From the cell containing the given text, extract its center point as [x, y] coordinate. 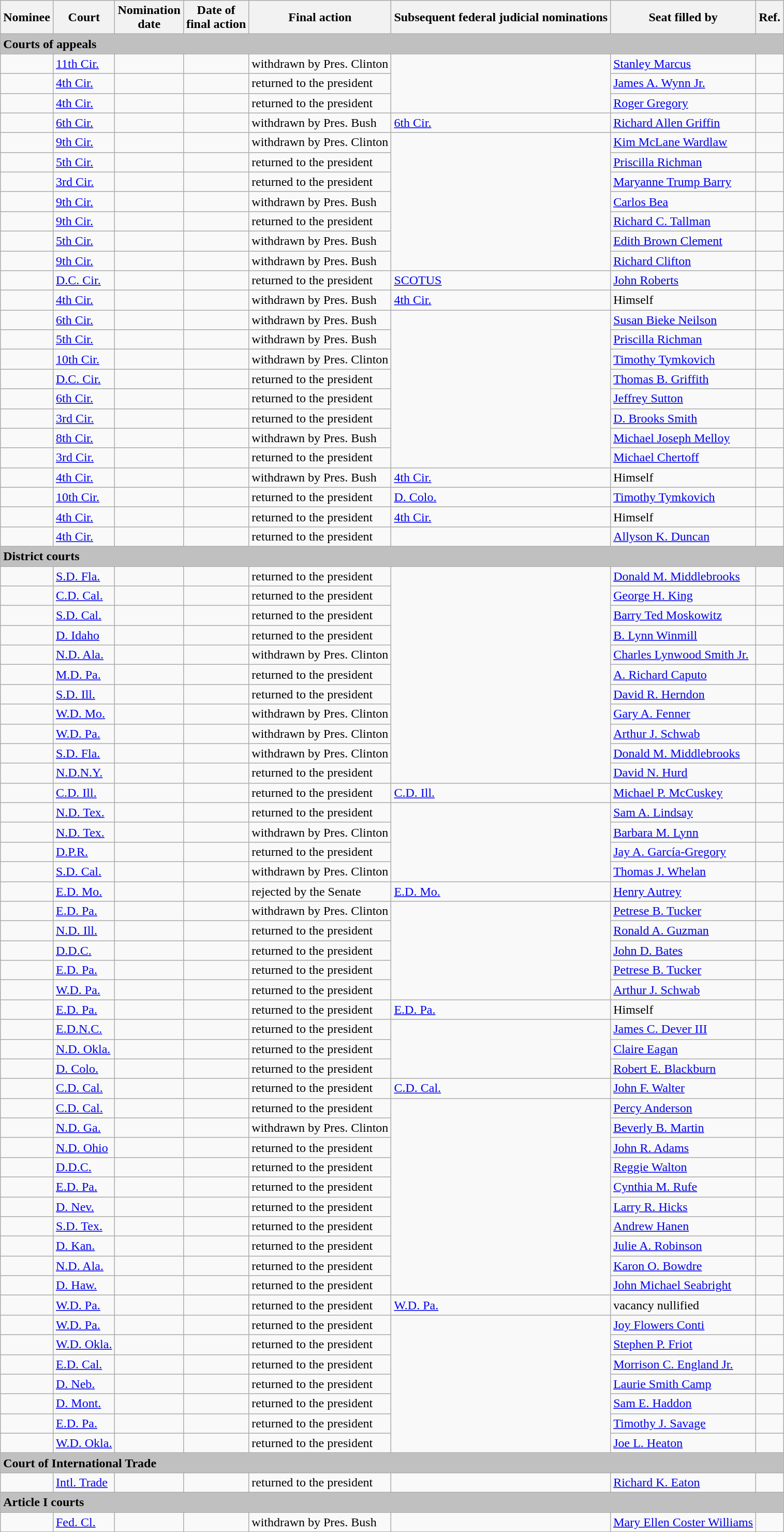
George H. King [683, 596]
Andrew Hanen [683, 1227]
John R. Adams [683, 1147]
11th Cir. [84, 64]
Richard Clifton [683, 260]
Kim McLane Wardlaw [683, 142]
SCOTUS [501, 281]
John Roberts [683, 281]
Karon O. Bowdre [683, 1266]
Joy Flowers Conti [683, 1325]
A. Richard Caputo [683, 675]
N.D. Ohio [84, 1147]
Charles Lynwood Smith Jr. [683, 655]
D. Nev. [84, 1207]
Roger Gregory [683, 103]
S.D. Ill. [84, 694]
D.P.R. [84, 852]
Final action [320, 18]
John Michael Seabright [683, 1286]
Nominationdate [149, 18]
Seat filled by [683, 18]
Michael Chertoff [683, 458]
Thomas B. Griffith [683, 379]
8th Cir. [84, 438]
Morrison C. England Jr. [683, 1364]
Intl. Trade [84, 1482]
Jeffrey Sutton [683, 399]
S.D. Tex. [84, 1227]
Larry R. Hicks [683, 1207]
John F. Walter [683, 1088]
Richard Allen Griffin [683, 123]
Laurie Smith Camp [683, 1384]
D. Kan. [84, 1246]
Thomas J. Whelan [683, 871]
Richard C. Tallman [683, 221]
Barbara M. Lynn [683, 832]
Carlos Bea [683, 201]
N.D. Okla. [84, 1049]
Court [84, 18]
Edith Brown Clement [683, 241]
Ronald A. Guzman [683, 931]
Richard K. Eaton [683, 1482]
Court of International Trade [392, 1463]
John D. Bates [683, 951]
Henry Autrey [683, 891]
Ref. [770, 18]
Gary A. Fenner [683, 714]
Joe L. Heaton [683, 1443]
Robert E. Blackburn [683, 1069]
Stanley Marcus [683, 64]
James C. Dever III [683, 1029]
Allyson K. Duncan [683, 536]
Courts of appeals [392, 44]
Michael P. McCuskey [683, 793]
vacancy nullified [683, 1305]
rejected by the Senate [320, 891]
David N. Hurd [683, 773]
Barry Ted Moskowitz [683, 616]
E.D.N.C. [84, 1029]
Fed. Cl. [84, 1522]
N.D. Ill. [84, 931]
D. Mont. [84, 1404]
Article I courts [392, 1502]
Subsequent federal judicial nominations [501, 18]
N.D. Ga. [84, 1128]
Date offinal action [216, 18]
David R. Herndon [683, 694]
Percy Anderson [683, 1108]
Susan Bieke Neilson [683, 320]
Sam E. Haddon [683, 1404]
Cynthia M. Rufe [683, 1187]
Sam A. Lindsay [683, 812]
Mary Ellen Coster Williams [683, 1522]
D. Brooks Smith [683, 418]
District courts [392, 556]
Beverly B. Martin [683, 1128]
Julie A. Robinson [683, 1246]
W.D. Mo. [84, 714]
James A. Wynn Jr. [683, 83]
Stephen P. Friot [683, 1345]
Maryanne Trump Barry [683, 182]
N.D.N.Y. [84, 773]
D. Haw. [84, 1286]
Timothy J. Savage [683, 1423]
M.D. Pa. [84, 675]
Michael Joseph Melloy [683, 438]
E.D. Cal. [84, 1364]
Jay A. García-Gregory [683, 852]
B. Lynn Winmill [683, 635]
D. Idaho [84, 635]
Nominee [27, 18]
Reggie Walton [683, 1167]
D. Neb. [84, 1384]
Claire Eagan [683, 1049]
